Find where the given text appears and provide that cell's center as (x, y) coordinate. 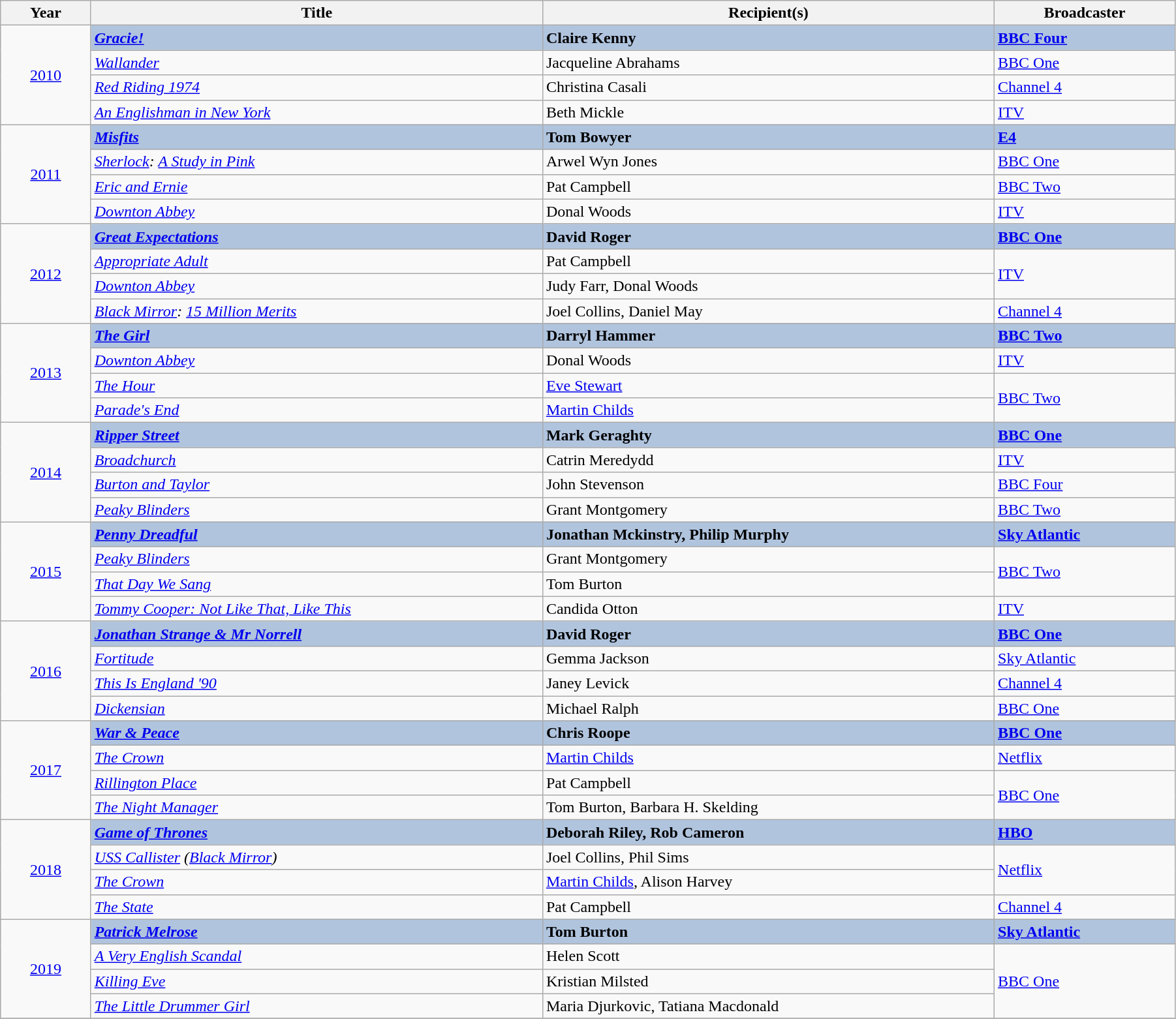
Sherlock: A Study in Pink (317, 162)
The State (317, 907)
Christina Casali (768, 87)
Dickensian (317, 708)
Parade's End (317, 410)
Tommy Cooper: Not Like That, Like This (317, 609)
Beth Mickle (768, 112)
2016 (46, 671)
2013 (46, 373)
That Day We Sang (317, 584)
Kristian Milsted (768, 981)
Game of Thrones (317, 832)
HBO (1085, 832)
Tom Burton, Barbara H. Skelding (768, 808)
2017 (46, 770)
War & Peace (317, 733)
Jonathan Mckinstry, Philip Murphy (768, 534)
Broadcaster (1085, 13)
The Little Drummer Girl (317, 1006)
Judy Farr, Donal Woods (768, 286)
Killing Eve (317, 981)
This Is England '90 (317, 683)
Claire Kenny (768, 38)
Great Expectations (317, 236)
Recipient(s) (768, 13)
A Very English Scandal (317, 956)
Joel Collins, Phil Sims (768, 857)
John Stevenson (768, 485)
The Girl (317, 336)
Martin Childs, Alison Harvey (768, 882)
Red Riding 1974 (317, 87)
Burton and Taylor (317, 485)
Title (317, 13)
Fortitude (317, 658)
Year (46, 13)
2018 (46, 870)
2012 (46, 273)
Joel Collins, Daniel May (768, 311)
Catrin Meredydd (768, 460)
Janey Levick (768, 683)
Black Mirror: 15 Million Merits (317, 311)
Helen Scott (768, 956)
2011 (46, 174)
Chris Roope (768, 733)
Appropriate Adult (317, 261)
The Hour (317, 386)
USS Callister (Black Mirror) (317, 857)
Patrick Melrose (317, 932)
Penny Dreadful (317, 534)
The Night Manager (317, 808)
Maria Djurkovic, Tatiana Macdonald (768, 1006)
Eric and Ernie (317, 187)
2014 (46, 472)
2010 (46, 75)
Arwel Wyn Jones (768, 162)
Jacqueline Abrahams (768, 63)
Candida Otton (768, 609)
Jonathan Strange & Mr Norrell (317, 633)
Michael Ralph (768, 708)
Eve Stewart (768, 386)
Broadchurch (317, 460)
2019 (46, 969)
Wallander (317, 63)
Gracie! (317, 38)
Gemma Jackson (768, 658)
Deborah Riley, Rob Cameron (768, 832)
2015 (46, 571)
Misfits (317, 137)
Darryl Hammer (768, 336)
Ripper Street (317, 435)
E4 (1085, 137)
Mark Geraghty (768, 435)
An Englishman in New York (317, 112)
Tom Bowyer (768, 137)
Rillington Place (317, 783)
